Capture the cell that displays the provided text and extract its [X, Y] central coordinate. 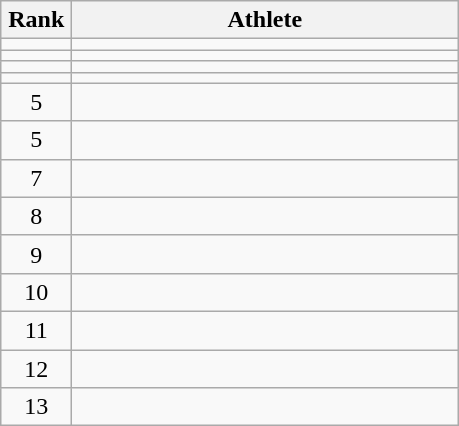
12 [36, 369]
7 [36, 178]
13 [36, 407]
11 [36, 330]
9 [36, 254]
10 [36, 292]
Rank [36, 20]
8 [36, 216]
Athlete [265, 20]
